Detect which cell encompasses the target text, then output its (x, y) center coordinate. 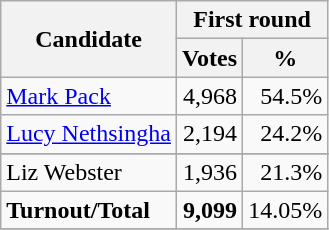
54.5% (286, 96)
Turnout/Total (89, 210)
First round (252, 20)
1,936 (209, 172)
Votes (209, 58)
9,099 (209, 210)
Lucy Nethsingha (89, 134)
21.3% (286, 172)
14.05% (286, 210)
% (286, 58)
Candidate (89, 39)
Liz Webster (89, 172)
4,968 (209, 96)
2,194 (209, 134)
24.2% (286, 134)
Mark Pack (89, 96)
